Identify which cell holds the provided text, then report its (x, y) central coordinate. 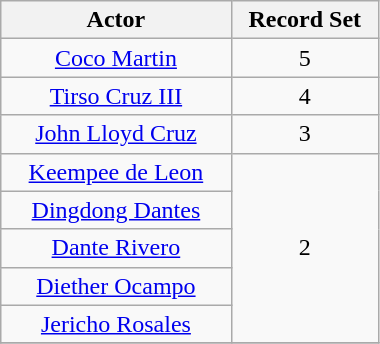
4 (304, 96)
Jericho Rosales (116, 324)
Tirso Cruz III (116, 96)
Keempee de Leon (116, 172)
Diether Ocampo (116, 286)
Dingdong Dantes (116, 210)
Actor (116, 20)
5 (304, 58)
Record Set (304, 20)
John Lloyd Cruz (116, 134)
Coco Martin (116, 58)
Dante Rivero (116, 248)
3 (304, 134)
2 (304, 248)
